Locate the cell with the specified text and output its [x, y] center coordinate. 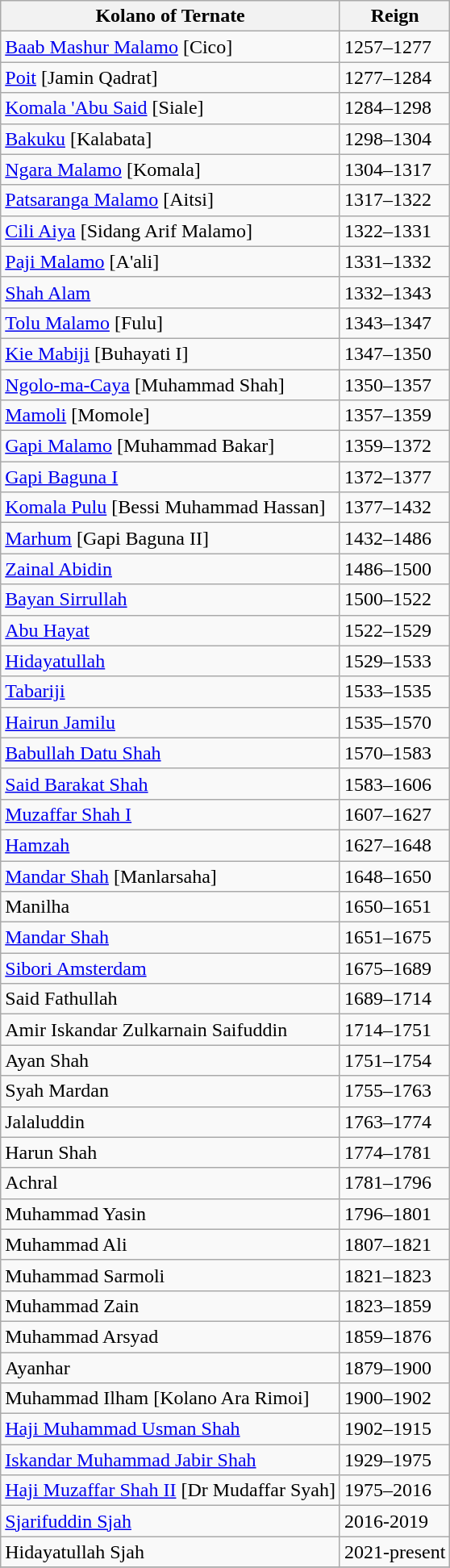
1607–1627 [394, 814]
Tabariji [171, 692]
Komala Pulu [Bessi Muhammad Hassan] [171, 508]
1781–1796 [394, 1183]
Ayan Shah [171, 1060]
1751–1754 [394, 1060]
Hamzah [171, 845]
Muhammad Sarmoli [171, 1275]
1331–1332 [394, 261]
1377–1432 [394, 508]
1823–1859 [394, 1306]
Hidayatullah Sjah [171, 1552]
1774–1781 [394, 1152]
1486–1500 [394, 569]
1522–1529 [394, 630]
Haji Muhammad Usman Shah [171, 1429]
1343–1347 [394, 323]
Poit [Jamin Qadrat] [171, 77]
1755–1763 [394, 1091]
1277–1284 [394, 77]
1714–1751 [394, 1030]
1347–1350 [394, 353]
Zainal Abidin [171, 569]
Hairun Jamilu [171, 722]
1900–1902 [394, 1399]
Gapi Malamo [Muhammad Bakar] [171, 446]
Bakuku [Kalabata] [171, 139]
1689–1714 [394, 999]
Muhammad Zain [171, 1306]
Amir Iskandar Zulkarnain Saifuddin [171, 1030]
1257–1277 [394, 47]
Harun Shah [171, 1152]
Mandar Shah [Manlarsaha] [171, 876]
Marhum [Gapi Baguna II] [171, 538]
1627–1648 [394, 845]
Hidayatullah [171, 661]
1529–1533 [394, 661]
Mamoli [Momole] [171, 416]
2021-present [394, 1552]
Said Barakat Shah [171, 784]
Sibori Amsterdam [171, 968]
Ayanhar [171, 1368]
Ngolo-ma-Caya [Muhammad Shah] [171, 385]
1359–1372 [394, 446]
Jalaluddin [171, 1122]
Komala 'Abu Said [Siale] [171, 108]
Muzaffar Shah I [171, 814]
Shah Alam [171, 292]
Kolano of Ternate [171, 16]
1651–1675 [394, 938]
Baab Mashur Malamo [Cico] [171, 47]
1902–1915 [394, 1429]
Tolu Malamo [Fulu] [171, 323]
1929–1975 [394, 1460]
Sjarifuddin Sjah [171, 1521]
Syah Mardan [171, 1091]
1821–1823 [394, 1275]
Haji Muzaffar Shah II [Dr Mudaffar Syah] [171, 1491]
1322–1331 [394, 231]
1372–1377 [394, 477]
Said Fathullah [171, 999]
1298–1304 [394, 139]
Reign [394, 16]
1570–1583 [394, 753]
1350–1357 [394, 385]
Mandar Shah [171, 938]
1500–1522 [394, 600]
1763–1774 [394, 1122]
1357–1359 [394, 416]
Gapi Baguna I [171, 477]
Muhammad Arsyad [171, 1336]
Manilha [171, 907]
Kie Mabiji [Buhayati I] [171, 353]
Abu Hayat [171, 630]
1648–1650 [394, 876]
Iskandar Muhammad Jabir Shah [171, 1460]
Muhammad Ali [171, 1244]
Bayan Sirrullah [171, 600]
1583–1606 [394, 784]
1796–1801 [394, 1214]
1879–1900 [394, 1368]
1533–1535 [394, 692]
Patsaranga Malamo [Aitsi] [171, 200]
1535–1570 [394, 722]
2016-2019 [394, 1521]
1859–1876 [394, 1336]
1975–2016 [394, 1491]
1304–1317 [394, 169]
1807–1821 [394, 1244]
Cili Aiya [Sidang Arif Malamo] [171, 231]
Babullah Datu Shah [171, 753]
Achral [171, 1183]
Muhammad Yasin [171, 1214]
1675–1689 [394, 968]
Paji Malamo [A'ali] [171, 261]
1317–1322 [394, 200]
Muhammad Ilham [Kolano Ara Rimoi] [171, 1399]
Ngara Malamo [Komala] [171, 169]
1432–1486 [394, 538]
1284–1298 [394, 108]
1650–1651 [394, 907]
1332–1343 [394, 292]
